Locate the cell with the specified text and output its [x, y] center coordinate. 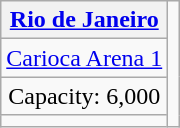
Rio de Janeiro [84, 20]
Carioca Arena 1 [84, 58]
Capacity: 6,000 [84, 96]
